Output the [x, y] coordinate of the center of the cell containing the given text.  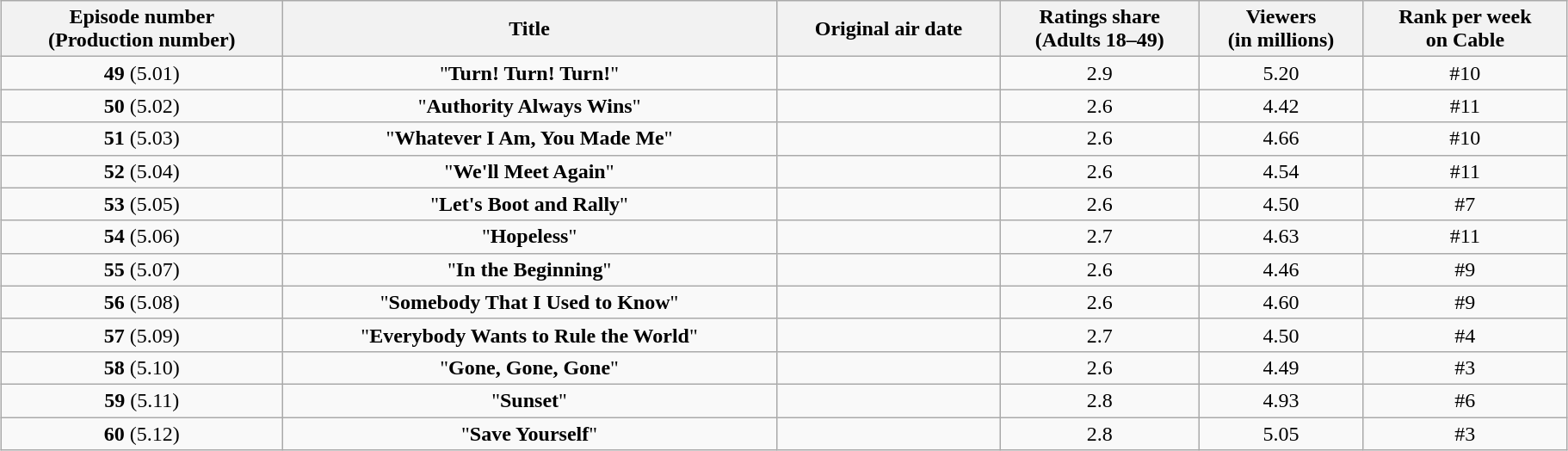
"Gone, Gone, Gone" [529, 368]
"Hopeless" [529, 237]
"Whatever I Am, You Made Me" [529, 139]
59 (5.11) [142, 400]
Rank per weekon Cable [1465, 29]
4.60 [1281, 302]
Title [529, 29]
Ratings share(Adults 18–49) [1100, 29]
#7 [1465, 204]
2.9 [1100, 73]
54 (5.06) [142, 237]
55 (5.07) [142, 269]
"Everybody Wants to Rule the World" [529, 335]
51 (5.03) [142, 139]
"In the Beginning" [529, 269]
Original air date [888, 29]
"Somebody That I Used to Know" [529, 302]
49 (5.01) [142, 73]
Episode number(Production number) [142, 29]
"Authority Always Wins" [529, 106]
5.05 [1281, 433]
53 (5.05) [142, 204]
5.20 [1281, 73]
Viewers(in millions) [1281, 29]
4.63 [1281, 237]
"Save Yourself" [529, 433]
4.66 [1281, 139]
57 (5.09) [142, 335]
"We'll Meet Again" [529, 171]
4.49 [1281, 368]
56 (5.08) [142, 302]
52 (5.04) [142, 171]
4.46 [1281, 269]
"Turn! Turn! Turn!" [529, 73]
60 (5.12) [142, 433]
"Sunset" [529, 400]
"Let's Boot and Rally" [529, 204]
4.42 [1281, 106]
#4 [1465, 335]
#6 [1465, 400]
50 (5.02) [142, 106]
4.93 [1281, 400]
58 (5.10) [142, 368]
4.54 [1281, 171]
